Determine the [x, y] coordinate at the center of the cell enclosing the given text.  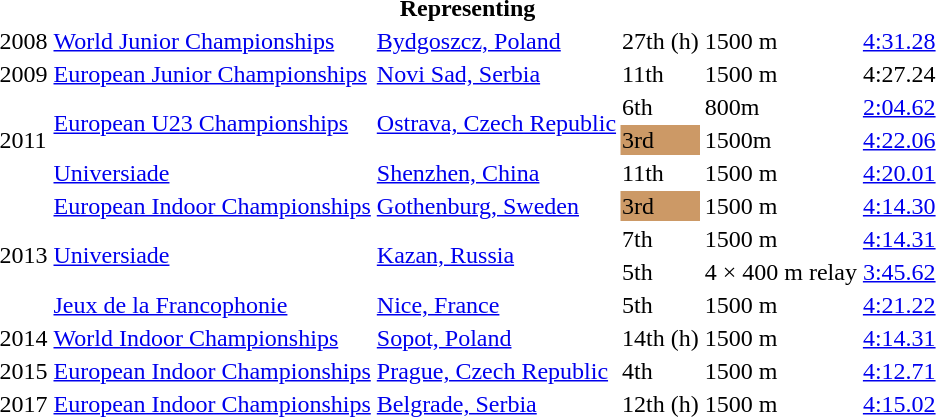
Prague, Czech Republic [496, 371]
European U23 Championships [212, 124]
Nice, France [496, 305]
6th [661, 107]
4th [661, 371]
1500m [780, 140]
14th (h) [661, 338]
Sopot, Poland [496, 338]
Gothenburg, Sweden [496, 206]
7th [661, 239]
Kazan, Russia [496, 256]
800m [780, 107]
Jeux de la Francophonie [212, 305]
Shenzhen, China [496, 173]
European Junior Championships [212, 74]
27th (h) [661, 41]
Ostrava, Czech Republic [496, 124]
4 × 400 m relay [780, 272]
World Indoor Championships [212, 338]
Novi Sad, Serbia [496, 74]
World Junior Championships [212, 41]
Bydgoszcz, Poland [496, 41]
